Search for the cell housing the specified text and yield its [X, Y] center coordinate. 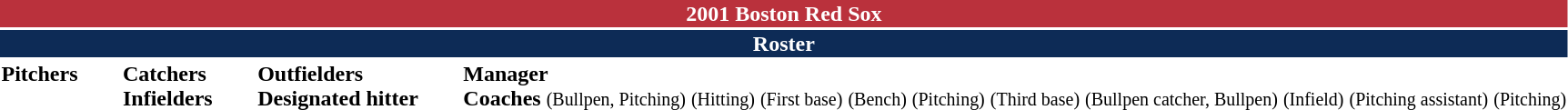
2001 Boston Red Sox [784, 14]
Roster [784, 44]
